Provide the [X, Y] coordinate of the cell's center where the given text is located.  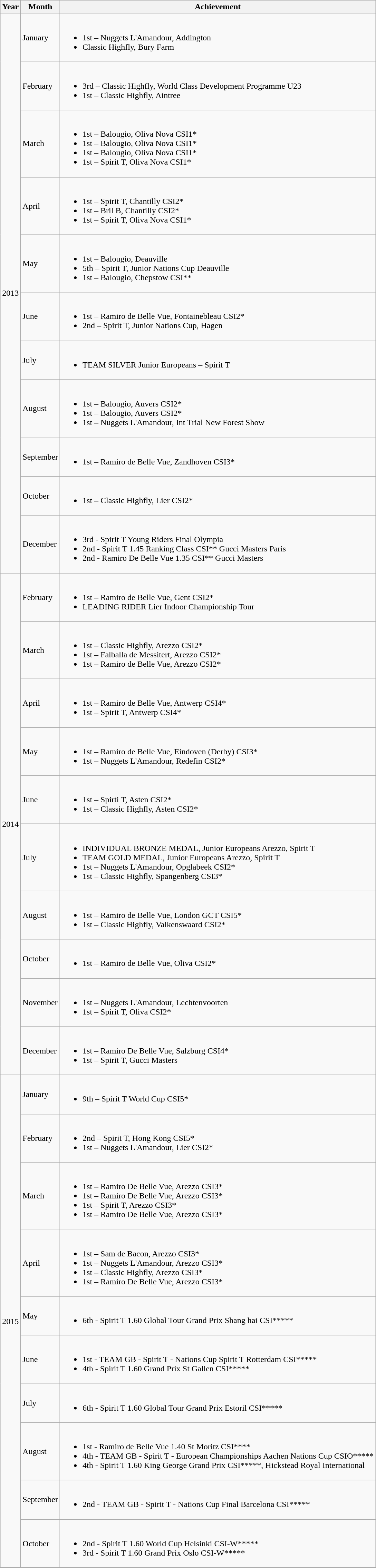
Achievement [218, 7]
1st – Ramiro De Belle Vue, Arezzo CSI3*1st – Ramiro De Belle Vue, Arezzo CSI3*1st – Spirit T, Arezzo CSI3*1st – Ramiro De Belle Vue, Arezzo CSI3* [218, 1196]
1st – Balougio, Auvers CSI2*1st – Balougio, Auvers CSI2*1st – Nuggets L'Amandour, Int Trial New Forest Show [218, 409]
2nd - Spirit T 1.60 World Cup Helsinki CSI-W*****3rd - Spirit T 1.60 Grand Prix Oslo CSI-W***** [218, 1543]
1st – Balougio, Deauville5th – Spirit T, Junior Nations Cup Deauville1st – Balougio, Chepstow CSI** [218, 264]
2nd – Spirit T, Hong Kong CSI5*1st – Nuggets L'Amandour, Lier CSI2* [218, 1138]
1st – Ramiro de Belle Vue, Gent CSI2*LEADING RIDER Lier Indoor Championship Tour [218, 597]
1st – Spirit T, Chantilly CSI2*1st – Bril B, Chantilly CSI2*1st – Spirit T, Oliva Nova CSI1* [218, 206]
1st – Ramiro de Belle Vue, Antwerp CSI4*1st – Spirit T, Antwerp CSI4* [218, 703]
1st – Ramiro de Belle Vue, Oliva CSI2* [218, 959]
1st – Nuggets L'Amandour, AddingtonClassic Highfly, Bury Farm [218, 38]
2nd - TEAM GB - Spirit T - Nations Cup Final Barcelona CSI***** [218, 1500]
1st – Spirti T, Asten CSI2*1st – Classic Highfly, Asten CSI2* [218, 800]
1st – Ramiro de Belle Vue, Zandhoven CSI3* [218, 457]
1st – Ramiro de Belle Vue, London GCT CSI5*1st – Classic Highfly, Valkenswaard CSI2* [218, 915]
1st – Balougio, Oliva Nova CSI1*1st – Balougio, Oliva Nova CSI1*1st – Balougio, Oliva Nova CSI1*1st – Spirit T, Oliva Nova CSI1* [218, 144]
1st - TEAM GB - Spirit T - Nations Cup Spirit T Rotterdam CSI*****4th - Spirit T 1.60 Grand Prix St Gallen CSI***** [218, 1359]
6th - Spirit T 1.60 Global Tour Grand Prix Estoril CSI***** [218, 1403]
3rd – Classic Highfly, World Class Development Programme U231st – Classic Highfly, Aintree [218, 86]
2014 [10, 824]
2013 [10, 293]
1st – Classic Highfly, Lier CSI2* [218, 496]
1st – Ramiro de Belle Vue, Eindoven (Derby) CSI3*1st – Nuggets L'Amandour, Redefin CSI2* [218, 752]
6th - Spirit T 1.60 Global Tour Grand Prix Shang hai CSI***** [218, 1315]
1st – Ramiro De Belle Vue, Salzburg CSI4*1st – Spirit T, Gucci Masters [218, 1051]
Year [10, 7]
November [40, 1002]
TEAM SILVER Junior Europeans – Spirit T [218, 360]
2015 [10, 1321]
Month [40, 7]
1st – Sam de Bacon, Arezzo CSI3*1st – Nuggets L'Amandour, Arezzo CSI3*1st – Classic Highfly, Arezzo CSI3*1st – Ramiro De Belle Vue, Arezzo CSI3* [218, 1263]
9th – Spirit T World Cup CSI5* [218, 1095]
1st – Nuggets L'Amandour, Lechtenvoorten1st – Spirit T, Oliva CSI2* [218, 1002]
1st – Classic Highfly, Arezzo CSI2*1st – Falballa de Messitert, Arezzo CSI2*1st – Ramiro de Belle Vue, Arezzo CSI2* [218, 650]
1st – Ramiro de Belle Vue, Fontainebleau CSI2*2nd – Spirit T, Junior Nations Cup, Hagen [218, 316]
